Find where the given text appears and provide that cell's center as [X, Y] coordinate. 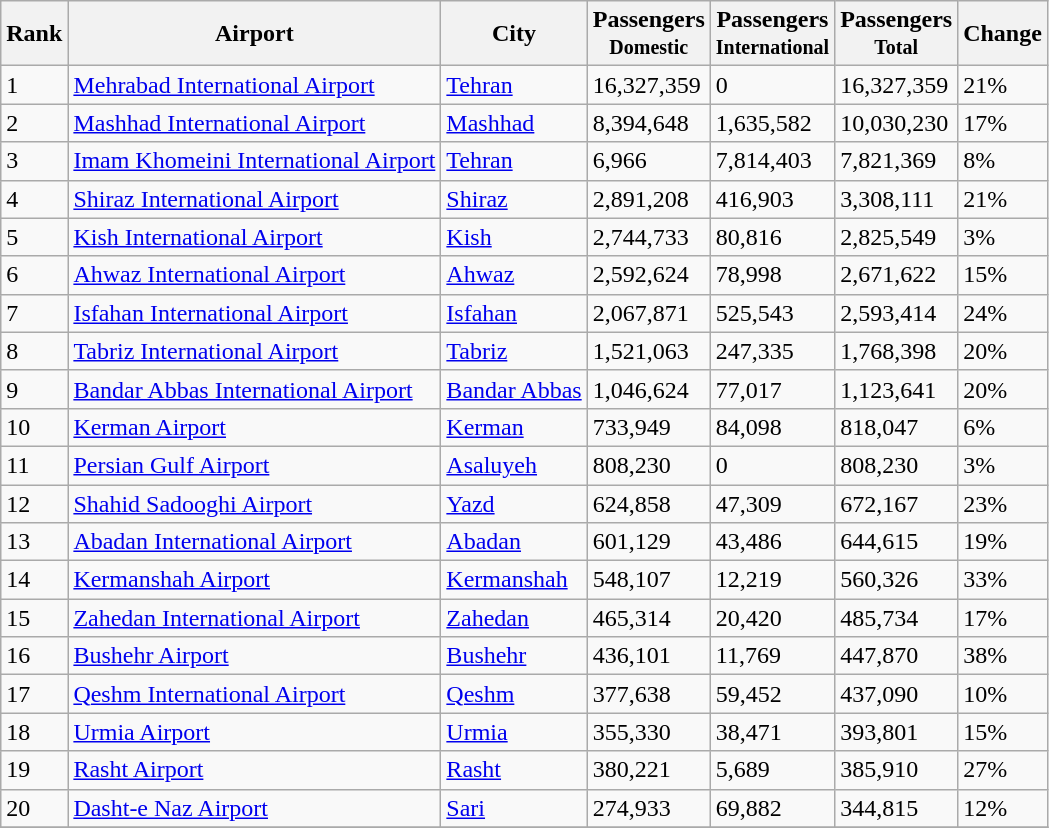
6 [34, 275]
Mashhad [514, 123]
23% [1003, 503]
Qeshm [514, 694]
20 [34, 808]
Mehrabad International Airport [254, 85]
385,910 [896, 770]
1,046,624 [648, 389]
Kermanshah [514, 580]
19 [34, 770]
548,107 [648, 580]
601,129 [648, 542]
City [514, 34]
2,825,549 [896, 237]
Airport [254, 34]
15 [34, 618]
560,326 [896, 580]
10 [34, 427]
485,734 [896, 618]
Tabriz [514, 351]
447,870 [896, 656]
Isfahan [514, 313]
Sari [514, 808]
80,816 [772, 237]
644,615 [896, 542]
10% [1003, 694]
24% [1003, 313]
Asaluyeh [514, 465]
Qeshm International Airport [254, 694]
3 [34, 161]
377,638 [648, 694]
Shiraz [514, 199]
12% [1003, 808]
Zahedan [514, 618]
Yazd [514, 503]
Urmia Airport [254, 732]
247,335 [772, 351]
6% [1003, 427]
2,593,414 [896, 313]
2 [34, 123]
624,858 [648, 503]
1,768,398 [896, 351]
2,891,208 [648, 199]
14 [34, 580]
10,030,230 [896, 123]
2,592,624 [648, 275]
Rasht Airport [254, 770]
38,471 [772, 732]
7,821,369 [896, 161]
12,219 [772, 580]
69,882 [772, 808]
5,689 [772, 770]
1,521,063 [648, 351]
8% [1003, 161]
6,966 [648, 161]
Ahwaz International Airport [254, 275]
1,635,582 [772, 123]
Bandar Abbas International Airport [254, 389]
33% [1003, 580]
436,101 [648, 656]
Kermanshah Airport [254, 580]
672,167 [896, 503]
20,420 [772, 618]
27% [1003, 770]
8 [34, 351]
465,314 [648, 618]
Urmia [514, 732]
Shahid Sadooghi Airport [254, 503]
43,486 [772, 542]
818,047 [896, 427]
1 [34, 85]
Abadan International Airport [254, 542]
11 [34, 465]
PassengersDomestic [648, 34]
7 [34, 313]
9 [34, 389]
Bushehr [514, 656]
Abadan [514, 542]
2,067,871 [648, 313]
PassengersInternational [772, 34]
Zahedan International Airport [254, 618]
Bandar Abbas [514, 389]
Change [1003, 34]
2,744,733 [648, 237]
355,330 [648, 732]
4 [34, 199]
437,090 [896, 694]
344,815 [896, 808]
Kish International Airport [254, 237]
38% [1003, 656]
Shiraz International Airport [254, 199]
Imam Khomeini International Airport [254, 161]
416,903 [772, 199]
Kerman Airport [254, 427]
Persian Gulf Airport [254, 465]
380,221 [648, 770]
Bushehr Airport [254, 656]
78,998 [772, 275]
393,801 [896, 732]
19% [1003, 542]
Mashhad International Airport [254, 123]
8,394,648 [648, 123]
11,769 [772, 656]
59,452 [772, 694]
Kerman [514, 427]
Ahwaz [514, 275]
525,543 [772, 313]
16 [34, 656]
274,933 [648, 808]
Dasht-e Naz Airport [254, 808]
1,123,641 [896, 389]
Rank [34, 34]
77,017 [772, 389]
7,814,403 [772, 161]
3,308,111 [896, 199]
13 [34, 542]
Isfahan International Airport [254, 313]
12 [34, 503]
733,949 [648, 427]
2,671,622 [896, 275]
Rasht [514, 770]
17 [34, 694]
47,309 [772, 503]
PassengersTotal [896, 34]
18 [34, 732]
Tabriz International Airport [254, 351]
84,098 [772, 427]
5 [34, 237]
Kish [514, 237]
